Detect which cell encompasses the target text, then output its [x, y] center coordinate. 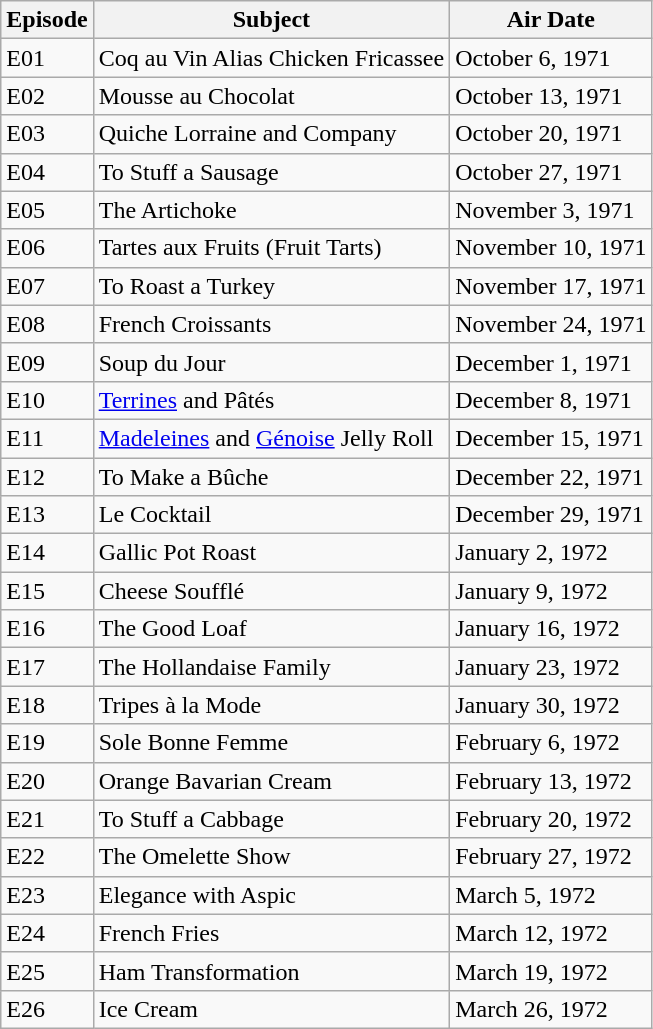
E03 [47, 134]
January 16, 1972 [551, 629]
December 22, 1971 [551, 477]
E13 [47, 515]
E22 [47, 857]
E11 [47, 438]
November 10, 1971 [551, 248]
March 12, 1972 [551, 933]
Gallic Pot Roast [271, 553]
Le Cocktail [271, 515]
Episode [47, 20]
To Stuff a Cabbage [271, 819]
E23 [47, 895]
E17 [47, 667]
E02 [47, 96]
December 1, 1971 [551, 362]
February 27, 1972 [551, 857]
E07 [47, 286]
E15 [47, 591]
E20 [47, 781]
E06 [47, 248]
January 23, 1972 [551, 667]
Ice Cream [271, 1009]
E16 [47, 629]
French Croissants [271, 324]
E26 [47, 1009]
November 3, 1971 [551, 210]
Tripes à la Mode [271, 705]
February 6, 1972 [551, 743]
Mousse au Chocolat [271, 96]
February 20, 1972 [551, 819]
Ham Transformation [271, 971]
To Make a Bûche [271, 477]
October 6, 1971 [551, 58]
E08 [47, 324]
March 5, 1972 [551, 895]
To Stuff a Sausage [271, 172]
October 27, 1971 [551, 172]
E05 [47, 210]
E01 [47, 58]
E12 [47, 477]
November 17, 1971 [551, 286]
E25 [47, 971]
The Omelette Show [271, 857]
To Roast a Turkey [271, 286]
The Artichoke [271, 210]
Madeleines and Génoise Jelly Roll [271, 438]
French Fries [271, 933]
January 2, 1972 [551, 553]
E21 [47, 819]
Elegance with Aspic [271, 895]
January 30, 1972 [551, 705]
Tartes aux Fruits (Fruit Tarts) [271, 248]
The Good Loaf [271, 629]
E19 [47, 743]
March 26, 1972 [551, 1009]
E04 [47, 172]
February 13, 1972 [551, 781]
March 19, 1972 [551, 971]
E24 [47, 933]
Subject [271, 20]
The Hollandaise Family [271, 667]
Orange Bavarian Cream [271, 781]
E09 [47, 362]
Terrines and Pâtés [271, 400]
E10 [47, 400]
Quiche Lorraine and Company [271, 134]
Soup du Jour [271, 362]
December 29, 1971 [551, 515]
E18 [47, 705]
October 20, 1971 [551, 134]
January 9, 1972 [551, 591]
Sole Bonne Femme [271, 743]
October 13, 1971 [551, 96]
Air Date [551, 20]
Coq au Vin Alias Chicken Fricassee [271, 58]
November 24, 1971 [551, 324]
Cheese Soufflé [271, 591]
December 15, 1971 [551, 438]
E14 [47, 553]
December 8, 1971 [551, 400]
